Find where the given text appears and provide that cell's center as (x, y) coordinate. 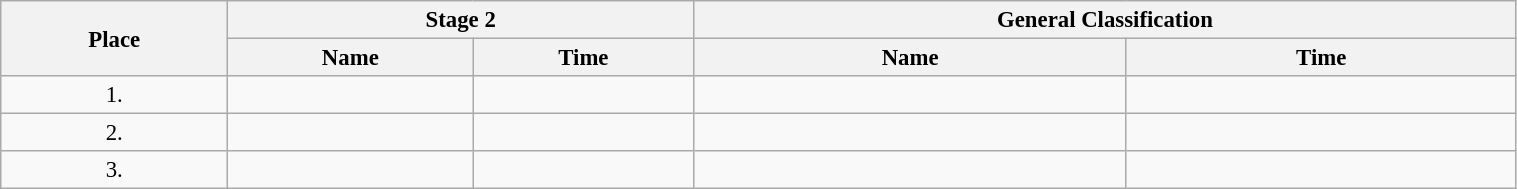
Place (114, 38)
Stage 2 (461, 20)
General Classification (1105, 20)
1. (114, 95)
3. (114, 170)
2. (114, 133)
